Detect which cell encompasses the target text, then output its (x, y) center coordinate. 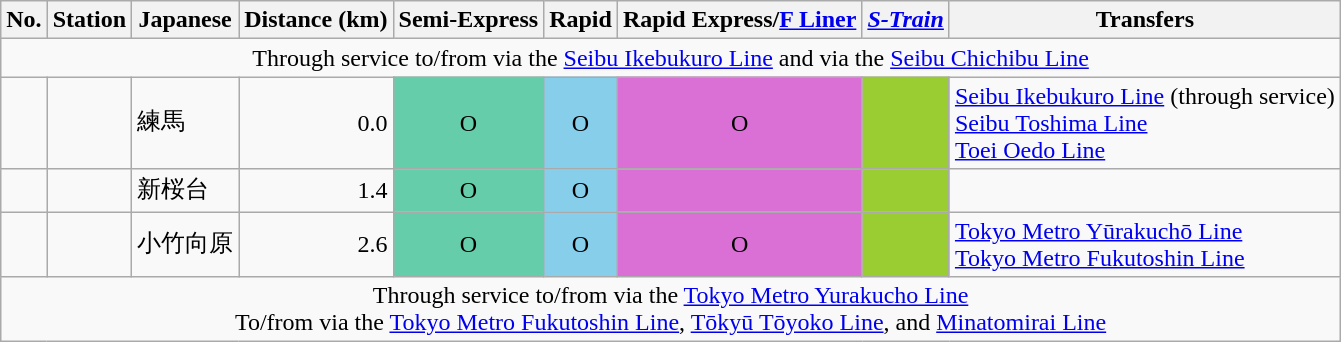
小竹向原 (186, 244)
Japanese (186, 20)
2.6 (316, 244)
Rapid Express/F Liner (739, 20)
Semi-Express (468, 20)
Transfers (1144, 20)
Through service to/from via the Tokyo Metro Yurakucho Line To/from via the Tokyo Metro Fukutoshin Line, Tōkyū Tōyoko Line, and Minatomirai Line (671, 310)
1.4 (316, 190)
0.0 (316, 123)
Through service to/from via the Seibu Ikebukuro Line and via the Seibu Chichibu Line (671, 58)
Tokyo Metro Yūrakuchō Line Tokyo Metro Fukutoshin Line (1144, 244)
Distance (km) (316, 20)
Station (89, 20)
No. (24, 20)
Rapid (581, 20)
練馬 (186, 123)
S-Train (906, 20)
新桜台 (186, 190)
Seibu Ikebukuro Line (through service) Seibu Toshima Line Toei Oedo Line (1144, 123)
